Determine the [X, Y] coordinate at the center of the cell enclosing the given text.  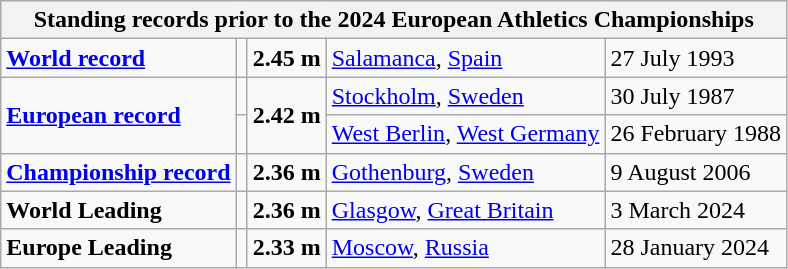
Gothenburg, Sweden [466, 172]
30 July 1987 [696, 96]
Standing records prior to the 2024 European Athletics Championships [394, 20]
Stockholm, Sweden [466, 96]
Championship record [118, 172]
West Berlin, West Germany [466, 134]
28 January 2024 [696, 248]
27 July 1993 [696, 58]
2.45 m [286, 58]
9 August 2006 [696, 172]
Europe Leading [118, 248]
Moscow, Russia [466, 248]
Glasgow, Great Britain [466, 210]
26 February 1988 [696, 134]
Salamanca, Spain [466, 58]
2.42 m [286, 115]
World record [118, 58]
3 March 2024 [696, 210]
World Leading [118, 210]
2.33 m [286, 248]
European record [118, 115]
